Provide the (x, y) coordinate of the cell's center where the given text is located.  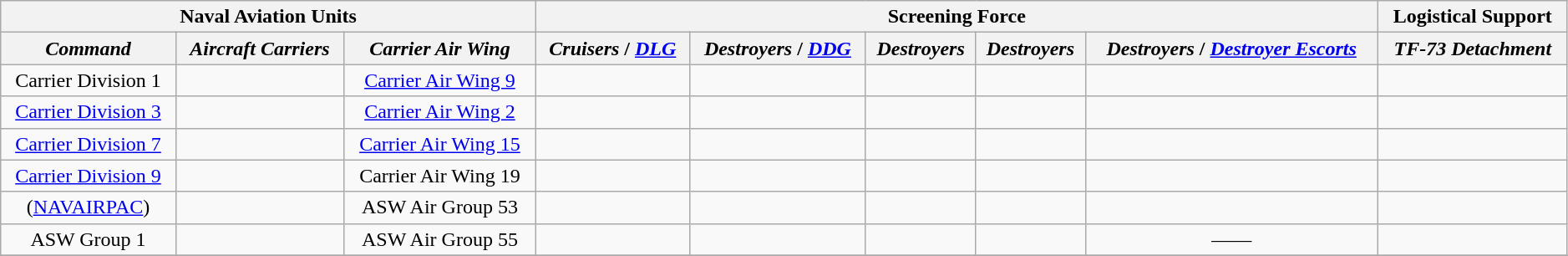
—— (1231, 239)
Carrier Air Wing 2 (440, 112)
Aircraft Carriers (259, 49)
Destroyers / DDG (777, 49)
TF-73 Detachment (1472, 49)
Carrier Division 1 (89, 80)
Destroyers / Destroyer Escorts (1231, 49)
Command (89, 49)
Carrier Division 9 (89, 176)
Carrier Air Wing 19 (440, 176)
Carrier Air Wing 9 (440, 80)
ASW Air Group 55 (440, 239)
(NAVAIRPAC) (89, 207)
Cruisers / DLG (612, 49)
ASW Air Group 53 (440, 207)
Carrier Air Wing (440, 49)
Carrier Division 7 (89, 144)
Logistical Support (1472, 17)
Carrier Air Wing 15 (440, 144)
Carrier Division 3 (89, 112)
ASW Group 1 (89, 239)
Naval Aviation Units (269, 17)
Screening Force (957, 17)
